Pinpoint the cell where the given text exists, returning its [X, Y] midpoint coordinate. 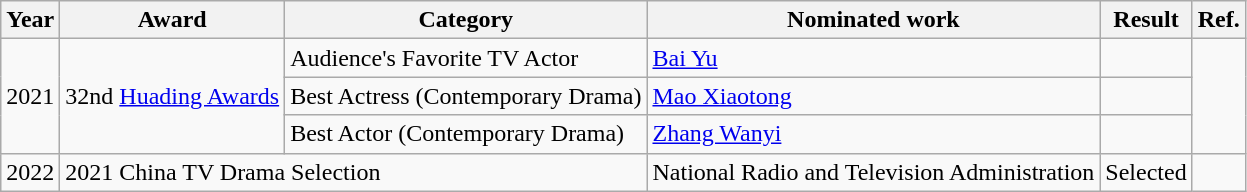
Result [1146, 20]
Bai Yu [874, 58]
2021 [30, 96]
Audience's Favorite TV Actor [466, 58]
Award [172, 20]
Ref. [1218, 20]
National Radio and Television Administration [874, 172]
Mao Xiaotong [874, 96]
Nominated work [874, 20]
Category [466, 20]
Best Actress (Contemporary Drama) [466, 96]
Year [30, 20]
2021 China TV Drama Selection [354, 172]
32nd Huading Awards [172, 96]
Zhang Wanyi [874, 134]
2022 [30, 172]
Selected [1146, 172]
Best Actor (Contemporary Drama) [466, 134]
